Detect which cell encompasses the target text, then output its [X, Y] center coordinate. 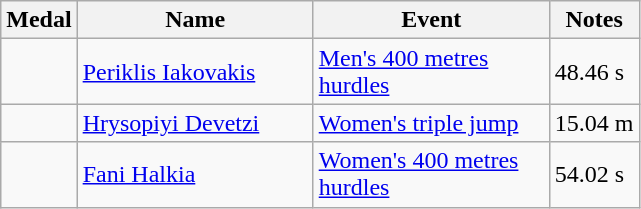
54.02 s [594, 174]
Men's 400 metres hurdles [431, 72]
Women's triple jump [431, 123]
15.04 m [594, 123]
Fani Halkia [195, 174]
48.46 s [594, 72]
Notes [594, 20]
Name [195, 20]
Periklis Iakovakis [195, 72]
Women's 400 metres hurdles [431, 174]
Hrysopiyi Devetzi [195, 123]
Event [431, 20]
Medal [39, 20]
